Extract the [X, Y] coordinate from the center of the cell holding the provided text.  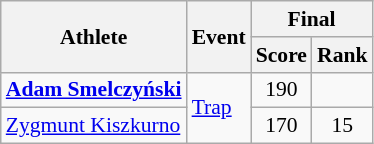
170 [282, 126]
Rank [342, 55]
Event [219, 36]
Trap [219, 108]
190 [282, 90]
Score [282, 55]
Final [312, 19]
Adam Smelczyński [94, 90]
15 [342, 126]
Athlete [94, 36]
Zygmunt Kiszkurno [94, 126]
